Determine the (X, Y) coordinate at the center of the cell enclosing the given text.  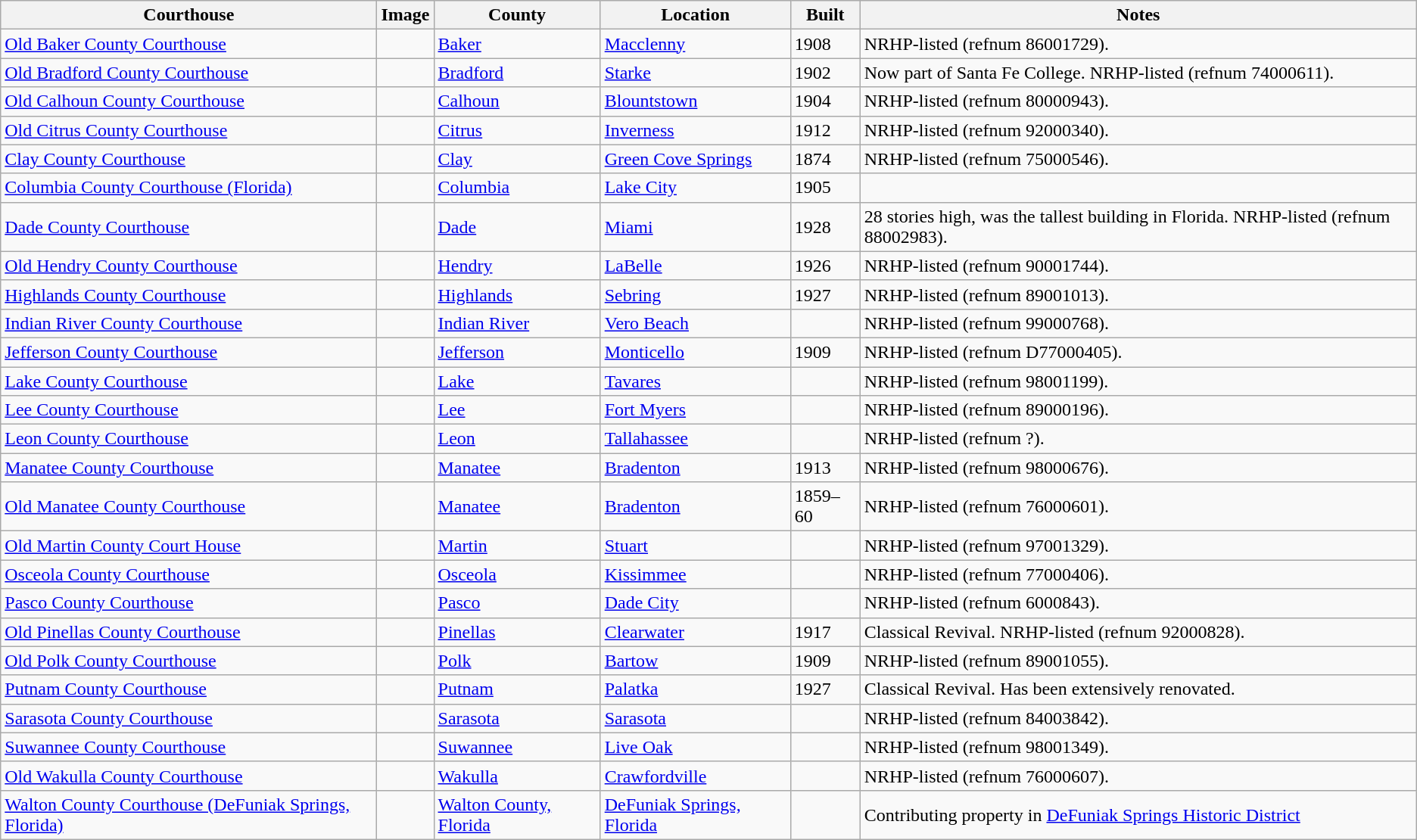
Old Hendry County Courthouse (189, 266)
Calhoun (517, 101)
NRHP-listed (refnum 97001329). (1138, 546)
Stuart (695, 546)
Citrus (517, 130)
NRHP-listed (refnum 98001349). (1138, 747)
Vero Beach (695, 323)
Palatka (695, 689)
Built (825, 15)
Old Citrus County Courthouse (189, 130)
Leon County Courthouse (189, 439)
Lake City (695, 188)
NRHP-listed (refnum 89000196). (1138, 410)
Suwannee (517, 747)
Dade City (695, 603)
Indian River County Courthouse (189, 323)
Putnam County Courthouse (189, 689)
Wakulla (517, 776)
Image (406, 15)
Jefferson County Courthouse (189, 352)
Location (695, 15)
NRHP-listed (refnum 90001744). (1138, 266)
NRHP-listed (refnum 80000943). (1138, 101)
NRHP-listed (refnum D77000405). (1138, 352)
1926 (825, 266)
1913 (825, 468)
Classical Revival. Has been extensively renovated. (1138, 689)
Tavares (695, 381)
Old Calhoun County Courthouse (189, 101)
1902 (825, 73)
NRHP-listed (refnum 89001055). (1138, 661)
Live Oak (695, 747)
Old Pinellas County Courthouse (189, 632)
Dade (517, 227)
NRHP-listed (refnum 99000768). (1138, 323)
Old Bradford County Courthouse (189, 73)
1904 (825, 101)
Highlands County Courthouse (189, 294)
Contributing property in DeFuniak Springs Historic District (1138, 814)
1908 (825, 44)
NRHP-listed (refnum 75000546). (1138, 159)
Sarasota County Courthouse (189, 718)
NRHP-listed (refnum 84003842). (1138, 718)
DeFuniak Springs, Florida (695, 814)
Martin (517, 546)
Old Wakulla County Courthouse (189, 776)
Columbia County Courthouse (Florida) (189, 188)
1928 (825, 227)
Jefferson (517, 352)
NRHP-listed (refnum 86001729). (1138, 44)
NRHP-listed (refnum 98000676). (1138, 468)
Kissimmee (695, 574)
County (517, 15)
NRHP-listed (refnum ?). (1138, 439)
Clearwater (695, 632)
Old Martin County Court House (189, 546)
Lee (517, 410)
NRHP-listed (refnum 98001199). (1138, 381)
Old Polk County Courthouse (189, 661)
NRHP-listed (refnum 89001013). (1138, 294)
Inverness (695, 130)
Pinellas (517, 632)
Suwannee County Courthouse (189, 747)
Osceola County Courthouse (189, 574)
Walton County Courthouse (DeFuniak Springs, Florida) (189, 814)
Old Baker County Courthouse (189, 44)
NRHP-listed (refnum 77000406). (1138, 574)
Old Manatee County Courthouse (189, 507)
1874 (825, 159)
Baker (517, 44)
Indian River (517, 323)
Miami (695, 227)
Columbia (517, 188)
Macclenny (695, 44)
Crawfordville (695, 776)
Notes (1138, 15)
NRHP-listed (refnum 6000843). (1138, 603)
1912 (825, 130)
Bradford (517, 73)
Clay County Courthouse (189, 159)
Leon (517, 439)
Classical Revival. NRHP-listed (refnum 92000828). (1138, 632)
Osceola (517, 574)
Lake (517, 381)
Hendry (517, 266)
Clay (517, 159)
Lake County Courthouse (189, 381)
1859–60 (825, 507)
Green Cove Springs (695, 159)
Dade County Courthouse (189, 227)
Bartow (695, 661)
Pasco County Courthouse (189, 603)
Polk (517, 661)
Walton County, Florida (517, 814)
NRHP-listed (refnum 92000340). (1138, 130)
Sebring (695, 294)
Putnam (517, 689)
Courthouse (189, 15)
Lee County Courthouse (189, 410)
28 stories high, was the tallest building in Florida. NRHP-listed (refnum 88002983). (1138, 227)
LaBelle (695, 266)
Blountstown (695, 101)
1917 (825, 632)
NRHP-listed (refnum 76000607). (1138, 776)
Highlands (517, 294)
Pasco (517, 603)
1905 (825, 188)
Manatee County Courthouse (189, 468)
Monticello (695, 352)
Tallahassee (695, 439)
Now part of Santa Fe College. NRHP-listed (refnum 74000611). (1138, 73)
Fort Myers (695, 410)
NRHP-listed (refnum 76000601). (1138, 507)
Starke (695, 73)
